Pinpoint the cell where the given text exists, returning its (x, y) midpoint coordinate. 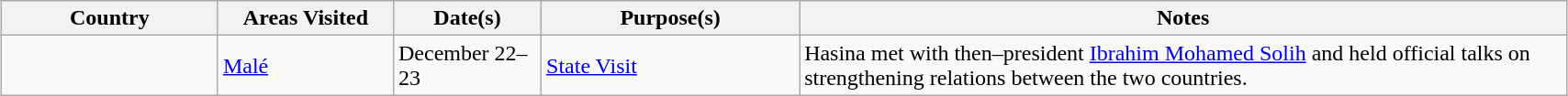
Country (109, 18)
Areas Visited (305, 18)
Purpose(s) (670, 18)
Notes (1183, 18)
State Visit (670, 66)
Malé (305, 66)
Hasina met with then–president Ibrahim Mohamed Solih and held official talks on strengthening relations between the two countries. (1183, 66)
Date(s) (466, 18)
December 22–23 (466, 66)
